Output the [x, y] coordinate of the center of the cell containing the given text.  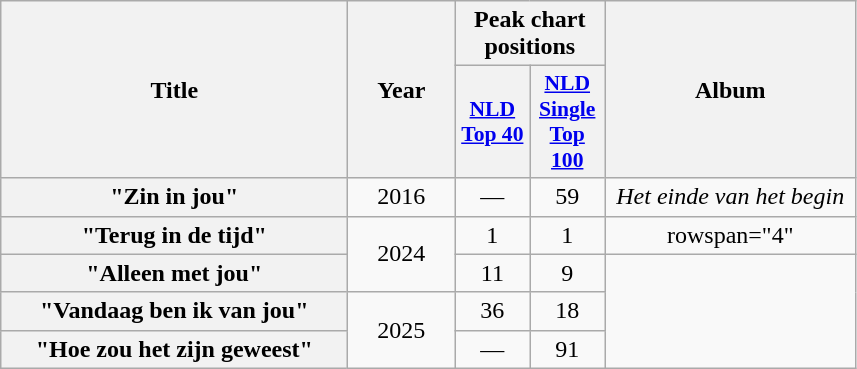
NLDTop 40 [492, 122]
91 [568, 349]
"Hoe zou het zijn geweest" [174, 349]
"Terug in de tijd" [174, 235]
9 [568, 273]
2016 [402, 197]
"Alleen met jou" [174, 273]
18 [568, 311]
Album [730, 90]
36 [492, 311]
Title [174, 90]
"Vandaag ben ik van jou" [174, 311]
Year [402, 90]
2025 [402, 330]
NLDSingleTop 100 [568, 122]
rowspan="4" [730, 235]
2024 [402, 254]
11 [492, 273]
"Zin in jou" [174, 197]
59 [568, 197]
Peak chart positions [530, 34]
Het einde van het begin [730, 197]
